Return the (x, y) coordinate for the center point of the cell that contains the specified text.  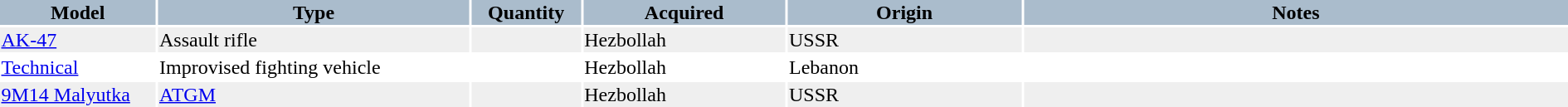
Lebanon (904, 67)
Assault rifle (314, 40)
Model (78, 12)
Technical (78, 67)
ATGM (314, 95)
Notes (1296, 12)
Type (314, 12)
Acquired (684, 12)
Quantity (526, 12)
9M14 Malyutka (78, 95)
Improvised fighting vehicle (314, 67)
AK-47 (78, 40)
Origin (904, 12)
